Locate the cell with the specified text and output its (X, Y) center coordinate. 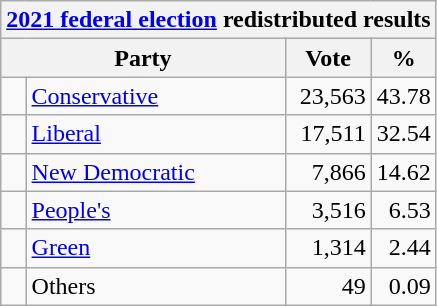
2021 federal election redistributed results (218, 20)
32.54 (404, 134)
New Democratic (156, 172)
Vote (328, 58)
23,563 (328, 96)
% (404, 58)
14.62 (404, 172)
Green (156, 248)
Liberal (156, 134)
6.53 (404, 210)
3,516 (328, 210)
1,314 (328, 248)
0.09 (404, 286)
7,866 (328, 172)
Party (143, 58)
Others (156, 286)
43.78 (404, 96)
Conservative (156, 96)
2.44 (404, 248)
17,511 (328, 134)
People's (156, 210)
49 (328, 286)
